Search for the cell housing the specified text and yield its [X, Y] center coordinate. 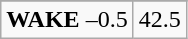
WAKE –0.5 [67, 20]
42.5 [160, 20]
